Find where the given text appears and provide that cell's center as (X, Y) coordinate. 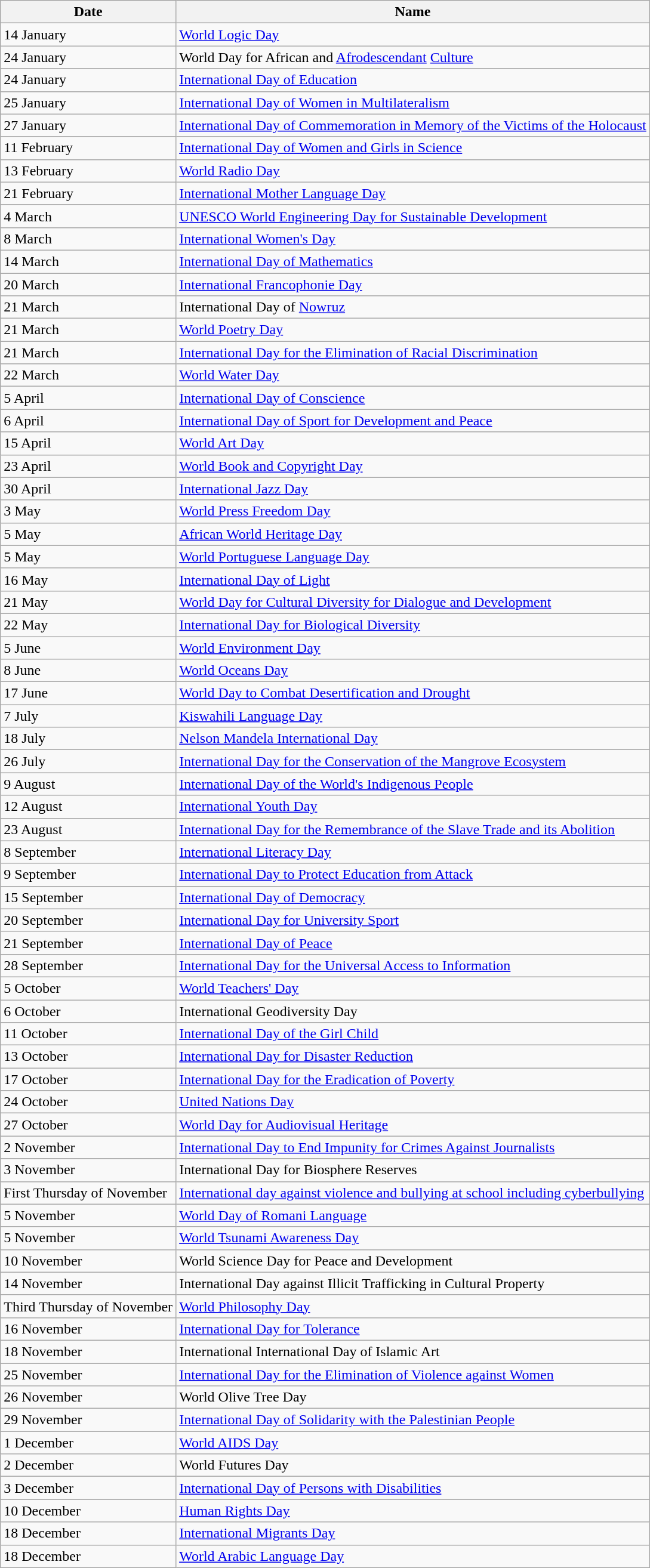
World Olive Tree Day (413, 1397)
15 April (88, 443)
Human Rights Day (413, 1511)
International Day of Democracy (413, 897)
International Day for the Universal Access to Information (413, 965)
International Migrants Day (413, 1533)
World Book and Copyright Day (413, 466)
16 May (88, 579)
Kiswahili Language Day (413, 716)
World Press Freedom Day (413, 511)
International Day of Nowruz (413, 307)
International Day of Education (413, 80)
5 June (88, 647)
Date (88, 12)
22 May (88, 625)
17 June (88, 693)
14 November (88, 1283)
7 July (88, 716)
11 February (88, 148)
International Day of Conscience (413, 398)
World Day to Combat Desertification and Drought (413, 693)
12 August (88, 807)
International Youth Day (413, 807)
11 October (88, 1034)
30 April (88, 489)
2 November (88, 1147)
World Arabic Language Day (413, 1556)
29 November (88, 1420)
International International Day of Islamic Art (413, 1351)
10 November (88, 1261)
International Day for Biosphere Reserves (413, 1170)
18 November (88, 1351)
International Day of the World's Indigenous People (413, 784)
International Literacy Day (413, 852)
UNESCO World Engineering Day for Sustainable Development (413, 216)
26 July (88, 761)
World Philosophy Day (413, 1306)
Third Thursday of November (88, 1306)
28 September (88, 965)
3 November (88, 1170)
International Day of Peace (413, 943)
26 November (88, 1397)
International Jazz Day (413, 489)
Name (413, 12)
3 May (88, 511)
9 August (88, 784)
21 September (88, 943)
World Water Day (413, 375)
25 November (88, 1374)
27 January (88, 125)
13 February (88, 171)
International Day of Light (413, 579)
22 March (88, 375)
World Environment Day (413, 647)
21 February (88, 193)
World Science Day for Peace and Development (413, 1261)
World Day for African and Afrodescendant Culture (413, 57)
International Day for the Conservation of the Mangrove Ecosystem (413, 761)
World Art Day (413, 443)
International Day of Sport for Development and Peace (413, 421)
African World Heritage Day (413, 534)
21 May (88, 602)
International day against violence and bullying at school including cyberbullying (413, 1193)
International Day for the Elimination of Violence against Women (413, 1374)
20 September (88, 920)
8 March (88, 239)
10 December (88, 1511)
24 October (88, 1102)
World Futures Day (413, 1465)
17 October (88, 1079)
International Day for the Remembrance of the Slave Trade and its Abolition (413, 829)
International Day against Illicit Trafficking in Cultural Property (413, 1283)
6 October (88, 1011)
International Day for Tolerance (413, 1329)
1 December (88, 1443)
8 September (88, 852)
13 October (88, 1057)
5 April (88, 398)
14 January (88, 35)
International Day for Biological Diversity (413, 625)
23 August (88, 829)
8 June (88, 671)
2 December (88, 1465)
16 November (88, 1329)
27 October (88, 1125)
International Women's Day (413, 239)
International Day for University Sport (413, 920)
International Day of Solidarity with the Palestinian People (413, 1420)
World Day of Romani Language (413, 1215)
15 September (88, 897)
International Mother Language Day (413, 193)
World Teachers' Day (413, 988)
World Poetry Day (413, 330)
5 October (88, 988)
3 December (88, 1488)
Nelson Mandela International Day (413, 739)
International Day of Persons with Disabilities (413, 1488)
6 April (88, 421)
International Day for the Elimination of Racial Discrimination (413, 353)
9 September (88, 875)
International Day to Protect Education from Attack (413, 875)
International Day of Mathematics (413, 261)
World Day for Audiovisual Heritage (413, 1125)
World Radio Day (413, 171)
20 March (88, 285)
International Francophonie Day (413, 285)
World Oceans Day (413, 671)
International Geodiversity Day (413, 1011)
18 July (88, 739)
World Day for Cultural Diversity for Dialogue and Development (413, 602)
4 March (88, 216)
14 March (88, 261)
International Day of Women in Multilateralism (413, 103)
World Portuguese Language Day (413, 557)
International Day of Women and Girls in Science (413, 148)
International Day to End Impunity for Crimes Against Journalists (413, 1147)
United Nations Day (413, 1102)
International Day of Commemoration in Memory of the Victims of the Holocaust (413, 125)
23 April (88, 466)
First Thursday of November (88, 1193)
International Day for Disaster Reduction (413, 1057)
World Tsunami Awareness Day (413, 1238)
25 January (88, 103)
International Day for the Eradication of Poverty (413, 1079)
International Day of the Girl Child (413, 1034)
World Logic Day (413, 35)
World AIDS Day (413, 1443)
